Provide the [x, y] coordinate of the cell's center where the given text is located.  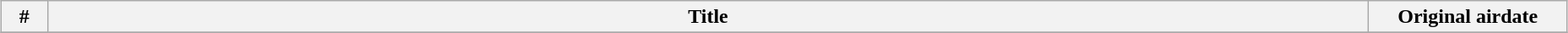
Original airdate [1468, 17]
# [24, 17]
Title [708, 17]
